Locate the cell with the specified text and output its [X, Y] center coordinate. 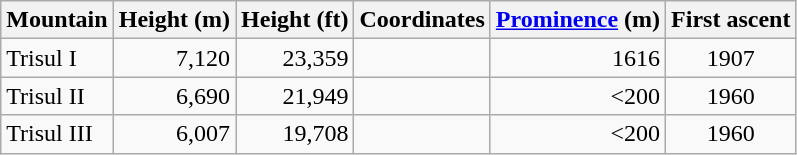
1616 [578, 58]
7,120 [174, 58]
Height (m) [174, 20]
Trisul I [57, 58]
19,708 [295, 134]
Trisul II [57, 96]
Coordinates [422, 20]
23,359 [295, 58]
First ascent [731, 20]
1907 [731, 58]
6,690 [174, 96]
6,007 [174, 134]
Trisul III [57, 134]
21,949 [295, 96]
Prominence (m) [578, 20]
Height (ft) [295, 20]
Mountain [57, 20]
